Extract the (x, y) coordinate from the center of the cell holding the provided text.  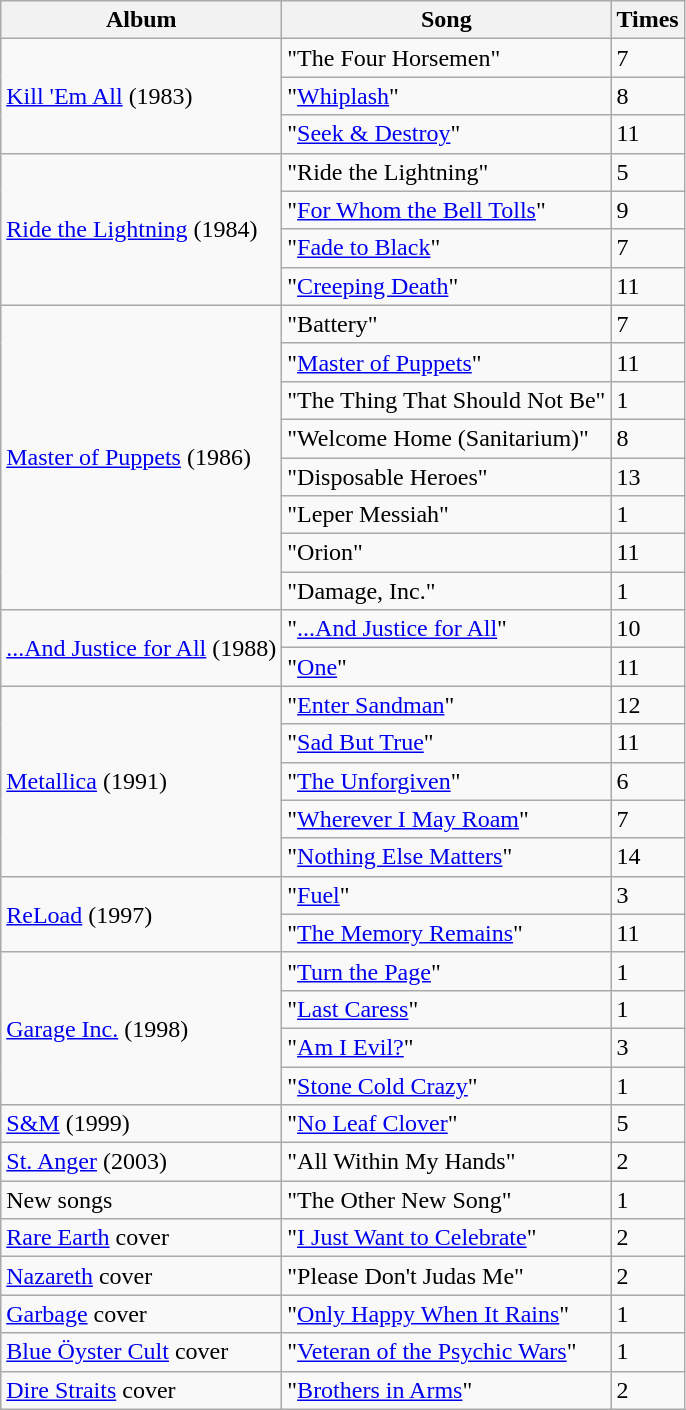
"Master of Puppets" (446, 362)
"Welcome Home (Sanitarium)" (446, 438)
"Battery" (446, 324)
"Seek & Destroy" (446, 134)
10 (648, 629)
"Enter Sandman" (446, 705)
...And Justice for All (1988) (142, 648)
"The Memory Remains" (446, 933)
New songs (142, 1200)
"All Within My Hands" (446, 1162)
"One" (446, 667)
"Creeping Death" (446, 286)
Garage Inc. (1998) (142, 1028)
"Sad But True" (446, 743)
"Disposable Heroes" (446, 477)
"Please Don't Judas Me" (446, 1276)
"Orion" (446, 553)
12 (648, 705)
Rare Earth cover (142, 1238)
"...And Justice for All" (446, 629)
"Am I Evil?" (446, 1047)
"Leper Messiah" (446, 515)
"Brothers in Arms" (446, 1390)
S&M (1999) (142, 1124)
6 (648, 781)
"Fuel" (446, 895)
"The Other New Song" (446, 1200)
9 (648, 210)
Garbage cover (142, 1314)
"Fade to Black" (446, 248)
Dire Straits cover (142, 1390)
St. Anger (2003) (142, 1162)
ReLoad (1997) (142, 914)
"Nothing Else Matters" (446, 857)
"The Thing That Should Not Be" (446, 400)
"Veteran of the Psychic Wars" (446, 1352)
Album (142, 20)
"Last Caress" (446, 1009)
"No Leaf Clover" (446, 1124)
"The Unforgiven" (446, 781)
14 (648, 857)
"Stone Cold Crazy" (446, 1085)
Kill 'Em All (1983) (142, 96)
Blue Öyster Cult cover (142, 1352)
"Only Happy When It Rains" (446, 1314)
"Wherever I May Roam" (446, 819)
"Damage, Inc." (446, 591)
"Turn the Page" (446, 971)
Metallica (1991) (142, 781)
"Ride the Lightning" (446, 172)
"I Just Want to Celebrate" (446, 1238)
Song (446, 20)
Ride the Lightning (1984) (142, 229)
Times (648, 20)
Nazareth cover (142, 1276)
"Whiplash" (446, 96)
"The Four Horsemen" (446, 58)
"For Whom the Bell Tolls" (446, 210)
Master of Puppets (1986) (142, 457)
13 (648, 477)
